Capture the cell that displays the provided text and extract its [X, Y] central coordinate. 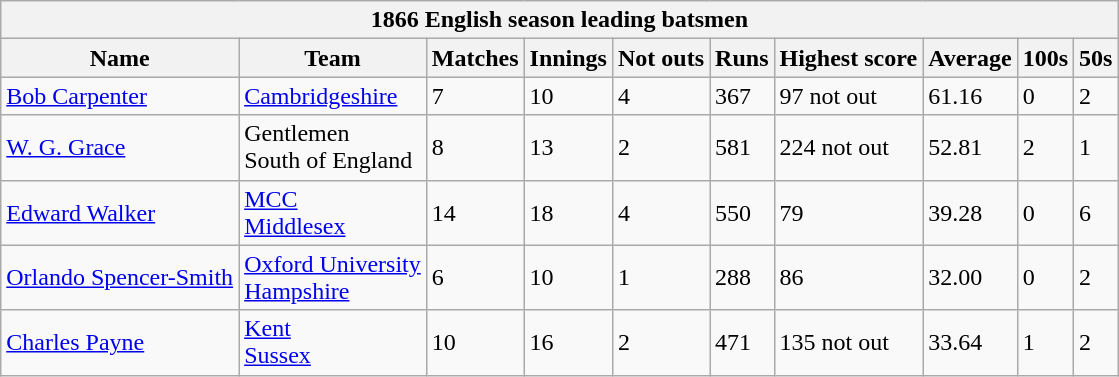
50s [1096, 58]
367 [742, 96]
Average [970, 58]
16 [568, 342]
33.64 [970, 342]
Cambridgeshire [333, 96]
MCCMiddlesex [333, 212]
Matches [475, 58]
86 [848, 278]
581 [742, 148]
Oxford UniversityHampshire [333, 278]
8 [475, 148]
135 not out [848, 342]
224 not out [848, 148]
GentlemenSouth of England [333, 148]
52.81 [970, 148]
W. G. Grace [120, 148]
97 not out [848, 96]
Name [120, 58]
18 [568, 212]
Runs [742, 58]
100s [1045, 58]
Bob Carpenter [120, 96]
13 [568, 148]
39.28 [970, 212]
Orlando Spencer-Smith [120, 278]
14 [475, 212]
KentSussex [333, 342]
32.00 [970, 278]
Edward Walker [120, 212]
61.16 [970, 96]
Highest score [848, 58]
Not outs [660, 58]
Charles Payne [120, 342]
Team [333, 58]
550 [742, 212]
79 [848, 212]
1866 English season leading batsmen [560, 20]
288 [742, 278]
471 [742, 342]
7 [475, 96]
Innings [568, 58]
